Provide the (x, y) coordinate of the cell's center where the given text is located.  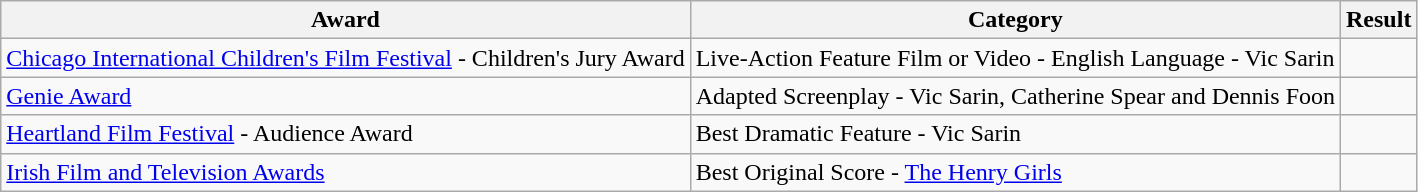
Adapted Screenplay - Vic Sarin, Catherine Spear and Dennis Foon (1015, 96)
Best Dramatic Feature - Vic Sarin (1015, 134)
Live-Action Feature Film or Video - English Language - Vic Sarin (1015, 58)
Award (346, 20)
Irish Film and Television Awards (346, 172)
Result (1379, 20)
Category (1015, 20)
Genie Award (346, 96)
Heartland Film Festival - Audience Award (346, 134)
Best Original Score - The Henry Girls (1015, 172)
Chicago International Children's Film Festival - Children's Jury Award (346, 58)
